Capture the cell that displays the provided text and extract its [X, Y] central coordinate. 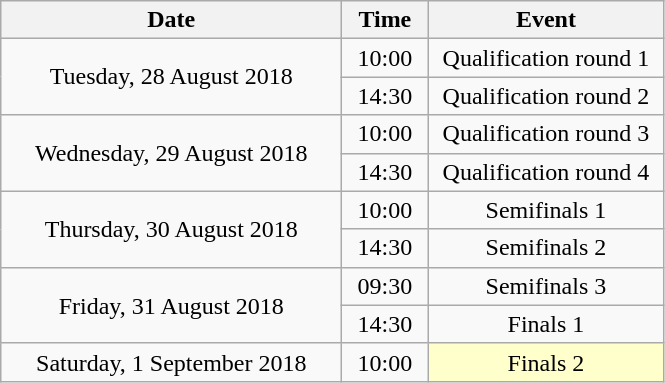
Tuesday, 28 August 2018 [172, 77]
Time [385, 20]
Semifinals 1 [546, 210]
Finals 1 [546, 324]
Saturday, 1 September 2018 [172, 362]
Semifinals 3 [546, 286]
Wednesday, 29 August 2018 [172, 153]
Friday, 31 August 2018 [172, 305]
Date [172, 20]
Qualification round 3 [546, 134]
Finals 2 [546, 362]
09:30 [385, 286]
Qualification round 1 [546, 58]
Semifinals 2 [546, 248]
Event [546, 20]
Qualification round 4 [546, 172]
Thursday, 30 August 2018 [172, 229]
Qualification round 2 [546, 96]
